Extract the [X, Y] coordinate from the center of the cell holding the provided text.  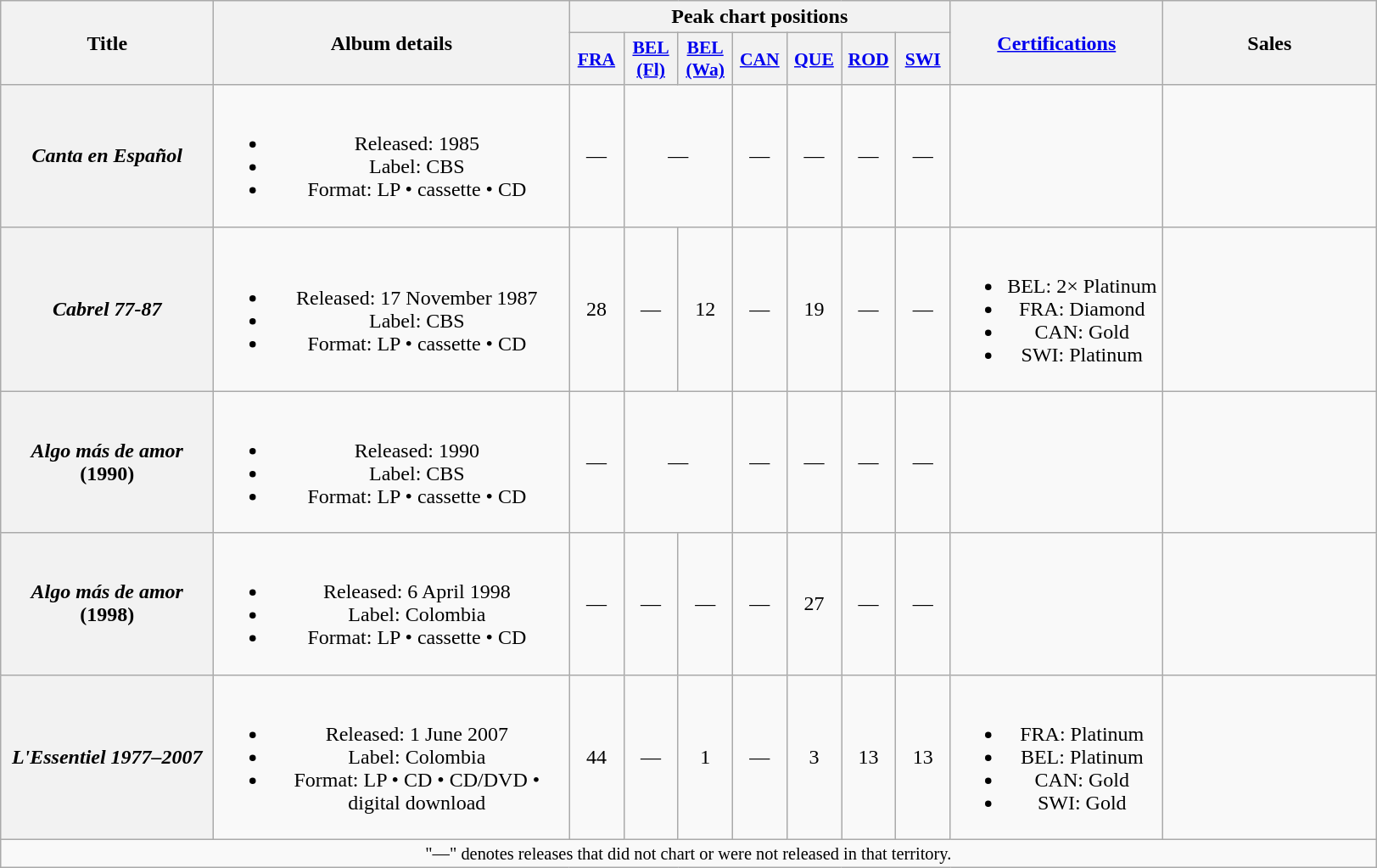
BEL(Fl) [651, 59]
Album details [392, 42]
Peak chart positions [760, 17]
L'Essentiel 1977–2007 [107, 757]
Sales [1269, 42]
Released: 1985Label: CBSFormat: LP • cassette • CD [392, 156]
19 [814, 309]
FRA: PlatinumBEL: PlatinumCAN: GoldSWI: Gold [1057, 757]
ROD [869, 59]
Cabrel 77-87 [107, 309]
SWI [923, 59]
Released: 1 June 2007Label: ColombiaFormat: LP • CD • CD/DVD • digital download [392, 757]
CAN [759, 59]
27 [814, 604]
FRA [596, 59]
Canta en Español [107, 156]
Released: 6 April 1998Label: ColombiaFormat: LP • cassette • CD [392, 604]
12 [705, 309]
BEL(Wa) [705, 59]
"—" denotes releases that did not chart or were not released in that territory. [689, 854]
3 [814, 757]
Certifications [1057, 42]
Title [107, 42]
Algo más de amor (1998) [107, 604]
28 [596, 309]
BEL: 2× PlatinumFRA: DiamondCAN: GoldSWI: Platinum [1057, 309]
Released: 17 November 1987Label: CBSFormat: LP • cassette • CD [392, 309]
Algo más de amor (1990) [107, 462]
1 [705, 757]
QUE [814, 59]
44 [596, 757]
Released: 1990Label: CBSFormat: LP • cassette • CD [392, 462]
